Provide the (X, Y) coordinate of the cell's center where the given text is located.  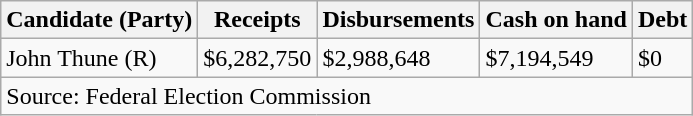
Debt (662, 20)
Candidate (Party) (100, 20)
Disbursements (398, 20)
$6,282,750 (258, 58)
$0 (662, 58)
Receipts (258, 20)
John Thune (R) (100, 58)
Source: Federal Election Commission (347, 96)
$2,988,648 (398, 58)
$7,194,549 (556, 58)
Cash on hand (556, 20)
